Find where the given text appears and provide that cell's center as [x, y] coordinate. 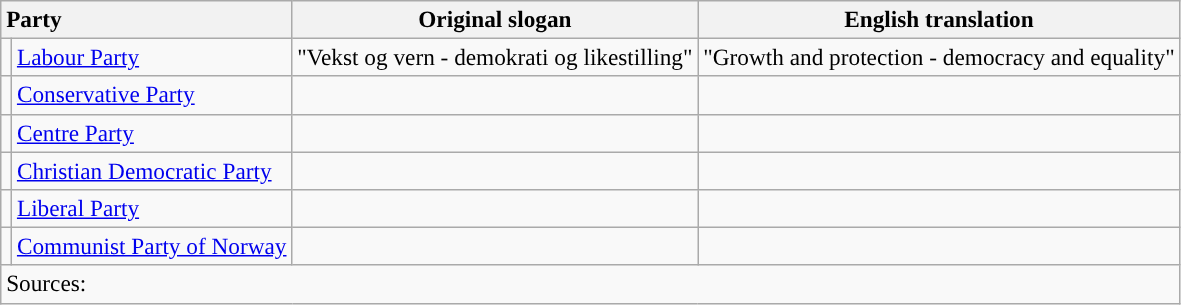
Original slogan [495, 19]
English translation [939, 19]
Christian Democratic Party [152, 170]
Party [146, 19]
Communist Party of Norway [152, 246]
"Growth and protection - democracy and equality" [939, 57]
Conservative Party [152, 95]
Centre Party [152, 133]
"Vekst og vern - demokrati og likestilling" [495, 57]
Sources: [590, 284]
Labour Party [152, 57]
Liberal Party [152, 208]
